Provide the [X, Y] coordinate of the cell's center where the given text is located.  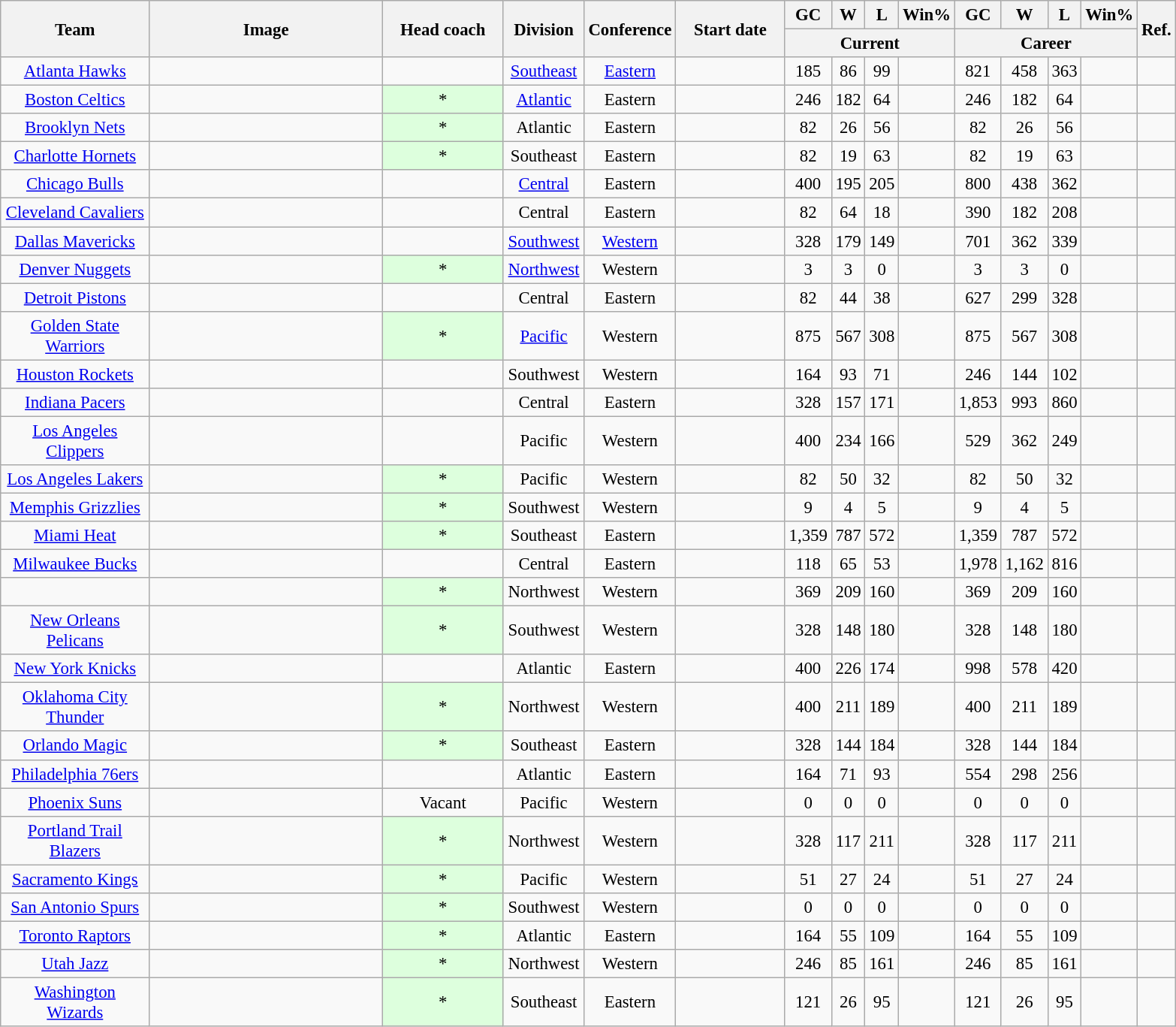
Indiana Pacers [75, 403]
998 [978, 669]
299 [1024, 298]
Career [1045, 44]
Vacant [443, 802]
Sacramento Kings [75, 879]
86 [849, 71]
195 [849, 184]
Start date [731, 29]
339 [1065, 241]
New York Knicks [75, 669]
821 [978, 71]
Utah Jazz [75, 964]
Toronto Raptors [75, 935]
363 [1065, 71]
102 [1065, 374]
554 [978, 774]
Phoenix Suns [75, 802]
Detroit Pistons [75, 298]
860 [1065, 403]
Head coach [443, 29]
166 [882, 440]
Golden State Warriors [75, 335]
Team [75, 29]
578 [1024, 669]
65 [849, 564]
Charlotte Hornets [75, 156]
234 [849, 440]
529 [978, 440]
179 [849, 241]
Division [544, 29]
New Orleans Pelicans [75, 631]
390 [978, 213]
Los Angeles Clippers [75, 440]
Oklahoma City Thunder [75, 708]
Conference [630, 29]
Milwaukee Bucks [75, 564]
99 [882, 71]
627 [978, 298]
Portland Trail Blazers [75, 840]
Philadelphia 76ers [75, 774]
420 [1065, 669]
208 [1065, 213]
438 [1024, 184]
18 [882, 213]
Orlando Magic [75, 746]
174 [882, 669]
38 [882, 298]
185 [808, 71]
1,978 [978, 564]
Houston Rockets [75, 374]
Ref. [1156, 29]
Image [266, 29]
Dallas Mavericks [75, 241]
298 [1024, 774]
800 [978, 184]
53 [882, 564]
249 [1065, 440]
816 [1065, 564]
171 [882, 403]
Los Angeles Lakers [75, 479]
1,162 [1024, 564]
226 [849, 669]
701 [978, 241]
Brooklyn Nets [75, 128]
458 [1024, 71]
Current [870, 44]
993 [1024, 403]
256 [1065, 774]
Washington Wizards [75, 1002]
1,853 [978, 403]
149 [882, 241]
San Antonio Spurs [75, 908]
Miami Heat [75, 536]
205 [882, 184]
118 [808, 564]
Cleveland Cavaliers [75, 213]
157 [849, 403]
Memphis Grizzlies [75, 507]
Chicago Bulls [75, 184]
44 [849, 298]
Denver Nuggets [75, 269]
Boston Celtics [75, 100]
Atlanta Hawks [75, 71]
